From the cell containing the given text, extract its center point as (x, y) coordinate. 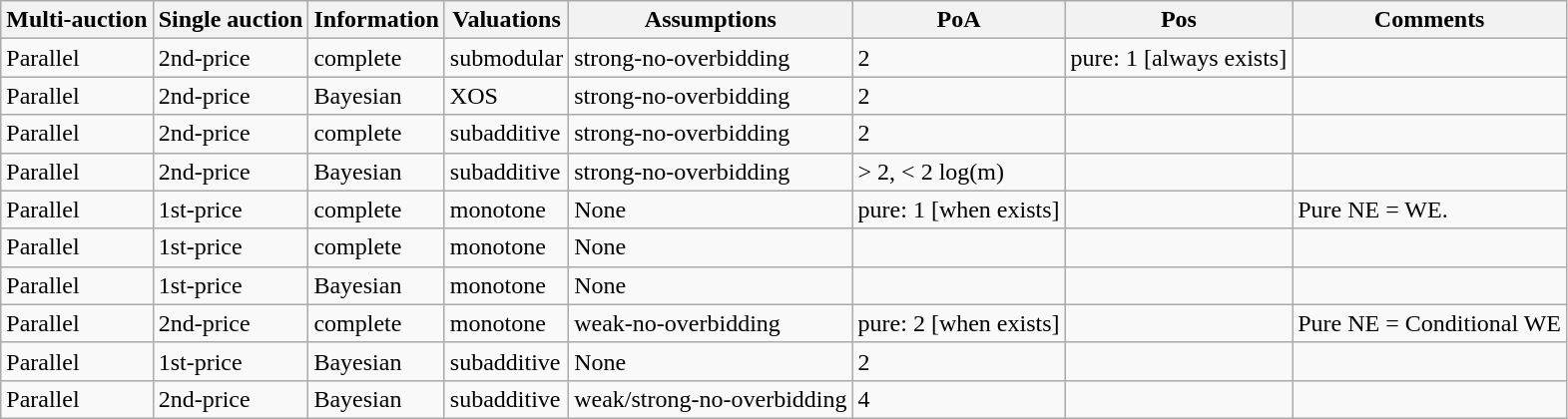
XOS (506, 96)
submodular (506, 58)
Information (376, 20)
Single auction (231, 20)
PoA (958, 20)
pure: 1 [always exists] (1179, 58)
> 2, < 2 log(m) (958, 172)
Comments (1429, 20)
Pure NE = Conditional WE (1429, 323)
Multi-auction (77, 20)
Pure NE = WE. (1429, 209)
weak/strong-no-overbidding (711, 399)
4 (958, 399)
Valuations (506, 20)
Assumptions (711, 20)
pure: 1 [when exists] (958, 209)
Pos (1179, 20)
pure: 2 [when exists] (958, 323)
weak-no-overbidding (711, 323)
